Detect which cell encompasses the target text, then output its [X, Y] center coordinate. 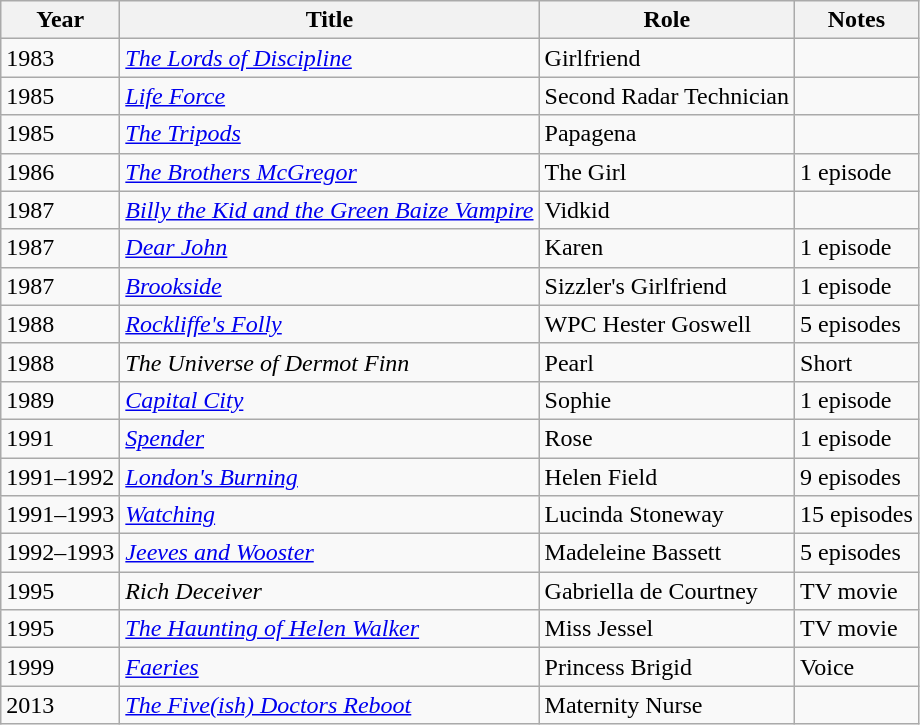
The Haunting of Helen Walker [330, 629]
Pearl [667, 362]
Rich Deceiver [330, 591]
Watching [330, 515]
1986 [60, 172]
1989 [60, 400]
1991 [60, 438]
Lucinda Stoneway [667, 515]
1999 [60, 667]
1983 [60, 58]
15 episodes [857, 515]
Spender [330, 438]
Role [667, 20]
Title [330, 20]
9 episodes [857, 477]
Faeries [330, 667]
Princess Brigid [667, 667]
The Five(ish) Doctors Reboot [330, 705]
1992–1993 [60, 553]
The Girl [667, 172]
Capital City [330, 400]
Rockliffe's Folly [330, 324]
Maternity Nurse [667, 705]
Papagena [667, 134]
The Tripods [330, 134]
Notes [857, 20]
Dear John [330, 248]
The Universe of Dermot Finn [330, 362]
Sophie [667, 400]
The Brothers McGregor [330, 172]
Short [857, 362]
2013 [60, 705]
Helen Field [667, 477]
Vidkid [667, 210]
Rose [667, 438]
Sizzler's Girlfriend [667, 286]
Jeeves and Wooster [330, 553]
Year [60, 20]
Madeleine Bassett [667, 553]
London's Burning [330, 477]
1991–1993 [60, 515]
Gabriella de Courtney [667, 591]
Voice [857, 667]
1991–1992 [60, 477]
WPC Hester Goswell [667, 324]
Second Radar Technician [667, 96]
Miss Jessel [667, 629]
The Lords of Discipline [330, 58]
Girlfriend [667, 58]
Brookside [330, 286]
Billy the Kid and the Green Baize Vampire [330, 210]
Life Force [330, 96]
Karen [667, 248]
